Pinpoint the cell where the given text exists, returning its [x, y] midpoint coordinate. 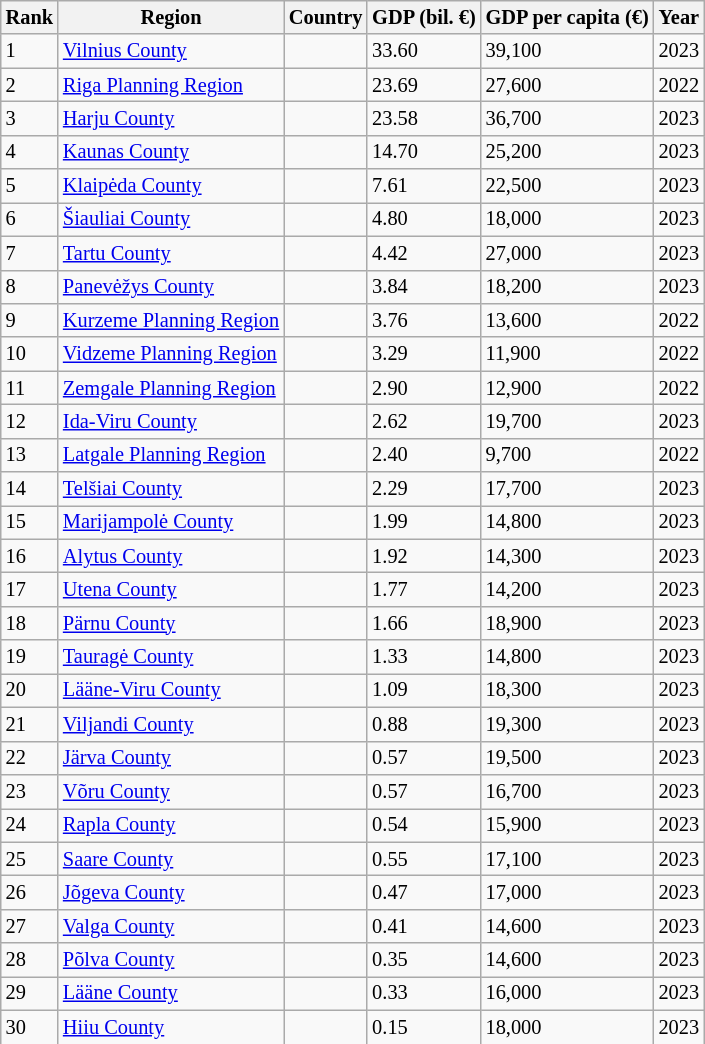
4.42 [424, 253]
Marijampolė County [171, 522]
Kurzeme Planning Region [171, 320]
Võru County [171, 791]
Klaipėda County [171, 186]
12,900 [568, 388]
9 [30, 320]
29 [30, 993]
Ida-Viru County [171, 421]
Panevėžys County [171, 287]
36,700 [568, 118]
27,000 [568, 253]
22 [30, 758]
5 [30, 186]
18,200 [568, 287]
3.76 [424, 320]
22,500 [568, 186]
2.62 [424, 421]
17,000 [568, 892]
Region [171, 17]
26 [30, 892]
15 [30, 522]
16,700 [568, 791]
10 [30, 354]
7.61 [424, 186]
Järva County [171, 758]
13 [30, 455]
Pärnu County [171, 623]
Alytus County [171, 556]
23.58 [424, 118]
8 [30, 287]
Hiiu County [171, 1027]
7 [30, 253]
2.40 [424, 455]
25 [30, 859]
2 [30, 85]
14,300 [568, 556]
0.35 [424, 960]
0.55 [424, 859]
Latgale Planning Region [171, 455]
1.92 [424, 556]
Valga County [171, 926]
14.70 [424, 152]
0.41 [424, 926]
Utena County [171, 589]
GDP (bil. €) [424, 17]
Saare County [171, 859]
Põlva County [171, 960]
Lääne-Viru County [171, 690]
2.90 [424, 388]
39,100 [568, 51]
19,700 [568, 421]
Tauragė County [171, 657]
3.84 [424, 287]
Tartu County [171, 253]
Vilnius County [171, 51]
Vidzeme Planning Region [171, 354]
11,900 [568, 354]
1.77 [424, 589]
1.66 [424, 623]
17 [30, 589]
Riga Planning Region [171, 85]
1.99 [424, 522]
4 [30, 152]
27,600 [568, 85]
Rank [30, 17]
28 [30, 960]
33.60 [424, 51]
Harju County [171, 118]
30 [30, 1027]
0.15 [424, 1027]
1.09 [424, 690]
25,200 [568, 152]
23.69 [424, 85]
6 [30, 219]
13,600 [568, 320]
17,100 [568, 859]
Year [679, 17]
23 [30, 791]
14 [30, 489]
0.33 [424, 993]
11 [30, 388]
9,700 [568, 455]
14,200 [568, 589]
27 [30, 926]
17,700 [568, 489]
0.88 [424, 724]
19,300 [568, 724]
15,900 [568, 825]
Zemgale Planning Region [171, 388]
GDP per capita (€) [568, 17]
21 [30, 724]
Viljandi County [171, 724]
0.54 [424, 825]
18 [30, 623]
18,300 [568, 690]
16,000 [568, 993]
Kaunas County [171, 152]
19 [30, 657]
3.29 [424, 354]
12 [30, 421]
18,900 [568, 623]
16 [30, 556]
19,500 [568, 758]
4.80 [424, 219]
Jõgeva County [171, 892]
Country [326, 17]
20 [30, 690]
24 [30, 825]
Šiauliai County [171, 219]
2.29 [424, 489]
Rapla County [171, 825]
1.33 [424, 657]
3 [30, 118]
1 [30, 51]
Lääne County [171, 993]
0.47 [424, 892]
Telšiai County [171, 489]
